Provide the [x, y] coordinate of the cell's center where the given text is located.  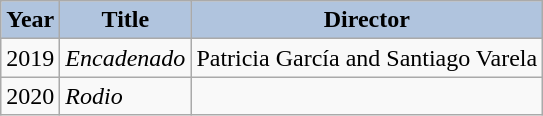
2020 [30, 96]
Director [367, 20]
Patricia García and Santiago Varela [367, 58]
Year [30, 20]
Rodio [126, 96]
Title [126, 20]
2019 [30, 58]
Encadenado [126, 58]
